Find where the given text appears and provide that cell's center as [X, Y] coordinate. 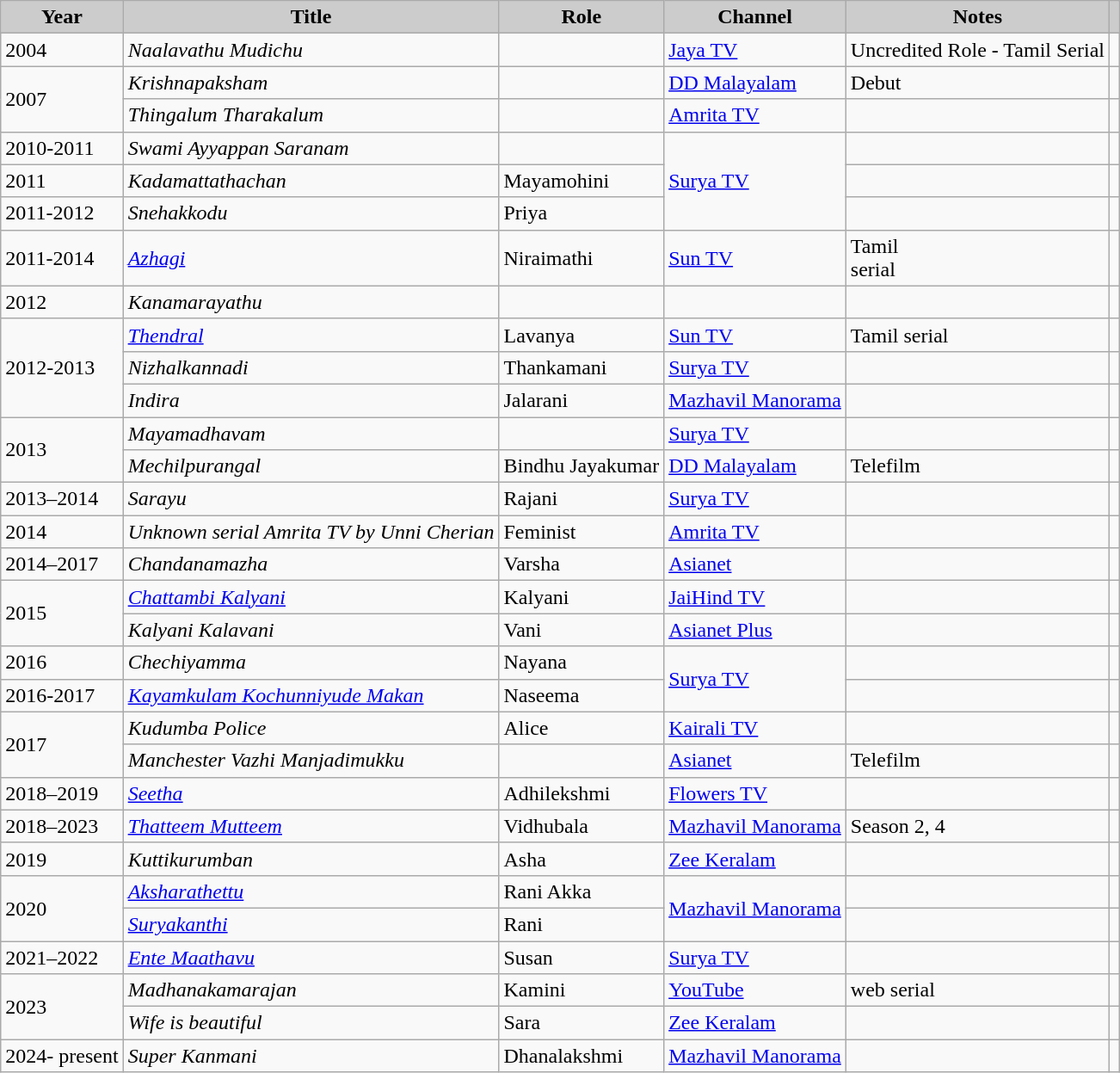
YouTube [755, 990]
Naalavathu Mudichu [311, 50]
Notes [977, 17]
2017 [62, 744]
Mayamadhavam [311, 433]
2021–2022 [62, 958]
Indira [311, 400]
Feminist [582, 532]
Thankamani [582, 367]
2018–2019 [62, 793]
Wife is beautiful [311, 1023]
Azhagi [311, 258]
Kadamattathachan [311, 181]
2010-2011 [62, 148]
Sarayu [311, 499]
Adhilekshmi [582, 793]
Rajani [582, 499]
Alice [582, 728]
Lavanya [582, 335]
Rani Akka [582, 891]
Kudumba Police [311, 728]
2012 [62, 302]
Varsha [582, 564]
Madhanakamarajan [311, 990]
Uncredited Role - Tamil Serial [977, 50]
JaiHind TV [755, 597]
2016-2017 [62, 695]
Kuttikurumban [311, 859]
Season 2, 4 [977, 826]
2004 [62, 50]
Kairali TV [755, 728]
Unknown serial Amrita TV by Unni Cherian [311, 532]
2023 [62, 1007]
2012-2013 [62, 367]
web serial [977, 990]
Jalarani [582, 400]
Swami Ayyappan Saranam [311, 148]
Naseema [582, 695]
Kayamkulam Kochunniyude Makan [311, 695]
Rani [582, 924]
Chandanamazha [311, 564]
2013–2014 [62, 499]
2011-2014 [62, 258]
Debut [977, 83]
Role [582, 17]
2011 [62, 181]
Mechilpurangal [311, 466]
Nayana [582, 663]
Susan [582, 958]
Kamini [582, 990]
Year [62, 17]
Kanamarayathu [311, 302]
Ente Maathavu [311, 958]
2011-2012 [62, 213]
2019 [62, 859]
2020 [62, 908]
Channel [755, 17]
Kalyani [582, 597]
Chattambi Kalyani [311, 597]
Sara [582, 1023]
Mayamohini [582, 181]
2015 [62, 614]
Tamilserial [977, 258]
Priya [582, 213]
Asha [582, 859]
Nizhalkannadi [311, 367]
Flowers TV [755, 793]
Snehakkodu [311, 213]
Asianet Plus [755, 630]
Suryakanthi [311, 924]
Thingalum Tharakalum [311, 115]
Bindhu Jayakumar [582, 466]
2016 [62, 663]
Dhanalakshmi [582, 1056]
Tamil serial [977, 335]
Chechiyamma [311, 663]
Niraimathi [582, 258]
Jaya TV [755, 50]
Aksharathettu [311, 891]
Title [311, 17]
Thatteem Mutteem [311, 826]
Seetha [311, 793]
2018–2023 [62, 826]
2014 [62, 532]
2024- present [62, 1056]
2014–2017 [62, 564]
Vani [582, 630]
Vidhubala [582, 826]
Super Kanmani [311, 1056]
2013 [62, 449]
Manchester Vazhi Manjadimukku [311, 761]
Kalyani Kalavani [311, 630]
2007 [62, 99]
Krishnapaksham [311, 83]
Thendral [311, 335]
